Return [x, y] of the center of cell containing provided text 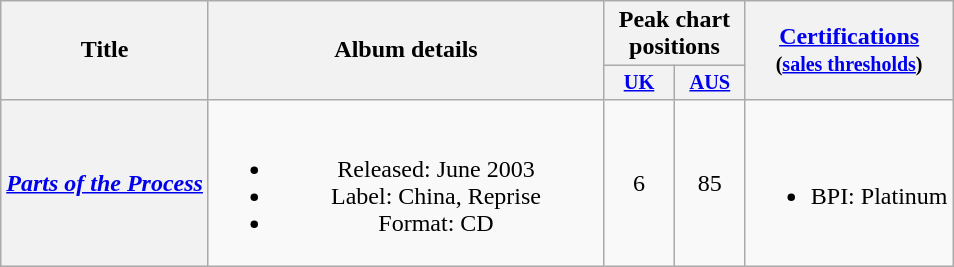
Peak chart positions [675, 34]
85 [710, 182]
Released: June 2003Label: China, RepriseFormat: CD [406, 182]
6 [640, 182]
BPI: Platinum [849, 182]
Certifications(sales thresholds) [849, 50]
Parts of the Process [105, 182]
AUS [710, 83]
Album details [406, 50]
Title [105, 50]
UK [640, 83]
